Capture the cell that displays the provided text and extract its (X, Y) central coordinate. 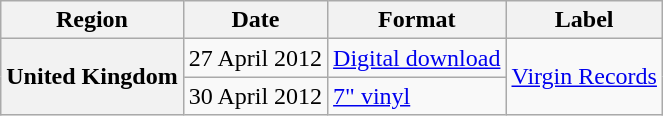
Virgin Records (584, 77)
Date (255, 20)
Format (417, 20)
Digital download (417, 58)
United Kingdom (92, 77)
Region (92, 20)
30 April 2012 (255, 96)
27 April 2012 (255, 58)
7" vinyl (417, 96)
Label (584, 20)
